Output the [X, Y] coordinate of the center of the cell containing the given text.  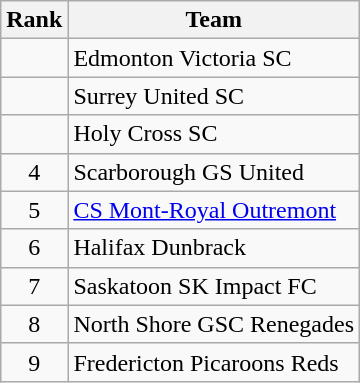
4 [34, 172]
Saskatoon SK Impact FC [214, 286]
Team [214, 20]
7 [34, 286]
8 [34, 324]
5 [34, 210]
Scarborough GS United [214, 172]
Fredericton Picaroons Reds [214, 362]
9 [34, 362]
North Shore GSC Renegades [214, 324]
Halifax Dunbrack [214, 248]
Surrey United SC [214, 96]
CS Mont-Royal Outremont [214, 210]
6 [34, 248]
Edmonton Victoria SC [214, 58]
Rank [34, 20]
Holy Cross SC [214, 134]
